Find where the given text appears and provide that cell's center as [x, y] coordinate. 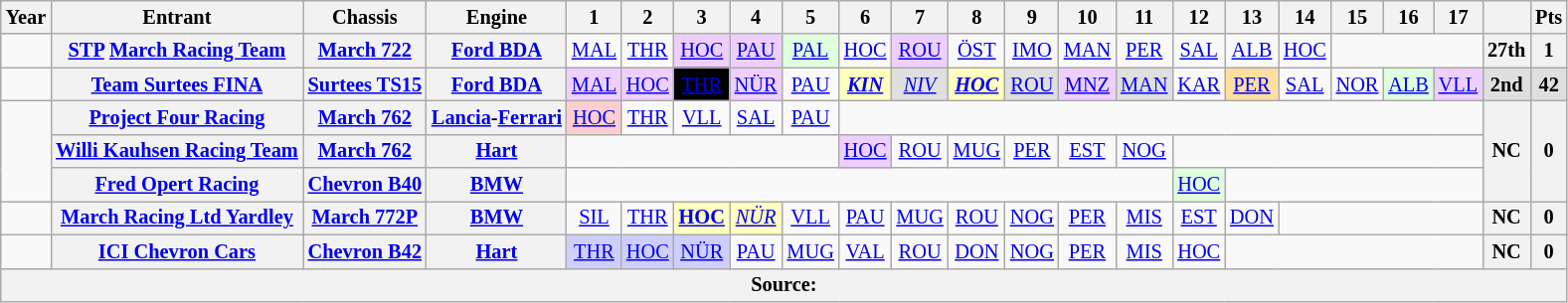
VAL [865, 251]
27th [1506, 51]
STP March Racing Team [177, 51]
2 [648, 17]
14 [1305, 17]
16 [1408, 17]
Engine [497, 17]
15 [1358, 17]
ICI Chevron Cars [177, 251]
2nd [1506, 84]
Entrant [177, 17]
KIN [865, 84]
13 [1252, 17]
PAL [809, 51]
9 [1032, 17]
Surtees TS15 [365, 84]
Source: [784, 285]
12 [1199, 17]
Chevron B42 [365, 251]
8 [976, 17]
42 [1549, 84]
Team Surtees FINA [177, 84]
Chassis [365, 17]
SIL [595, 218]
6 [865, 17]
5 [809, 17]
Year [26, 17]
7 [919, 17]
Lancia-Ferrari [497, 117]
Willi Kauhsen Racing Team [177, 151]
NOR [1358, 84]
11 [1143, 17]
NIV [919, 84]
Fred Opert Racing [177, 185]
17 [1458, 17]
10 [1088, 17]
Chevron B40 [365, 185]
Pts [1549, 17]
March 772P [365, 218]
March Racing Ltd Yardley [177, 218]
3 [702, 17]
MNZ [1088, 84]
4 [756, 17]
Project Four Racing [177, 117]
KAR [1199, 84]
March 722 [365, 51]
IMO [1032, 51]
ÖST [976, 51]
